Identify which cell holds the provided text, then report its [x, y] central coordinate. 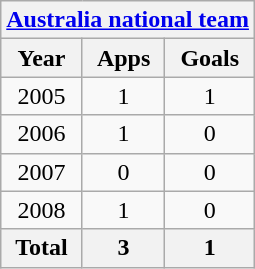
Apps [124, 58]
Australia national team [128, 20]
Year [42, 58]
Total [42, 248]
Goals [210, 58]
2008 [42, 210]
3 [124, 248]
2007 [42, 172]
2006 [42, 134]
2005 [42, 96]
